From the cell containing the given text, extract its center point as [x, y] coordinate. 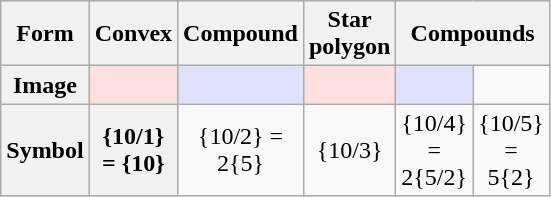
{10/4} = 2{5/2} [434, 150]
Symbol [45, 150]
Convex [133, 34]
{10/2} = 2{5} [241, 150]
Form [45, 34]
Compound [241, 34]
{10/3} [349, 150]
Image [45, 85]
{10/1} = {10} [133, 150]
Compounds [473, 34]
{10/5} = 5{2} [512, 150]
Star polygon [349, 34]
